Output the [X, Y] coordinate of the center of the cell containing the given text.  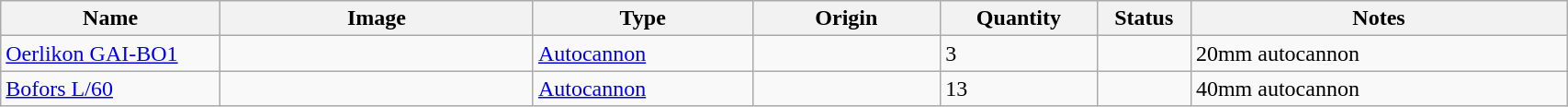
Name [110, 18]
Type [643, 18]
20mm autocannon [1378, 53]
Origin [847, 18]
Oerlikon GAI-BO1 [110, 53]
Notes [1378, 18]
3 [1019, 53]
Image [377, 18]
40mm autocannon [1378, 89]
Bofors L/60 [110, 89]
Status [1144, 18]
13 [1019, 89]
Quantity [1019, 18]
